Pinpoint the cell where the given text exists, returning its (x, y) midpoint coordinate. 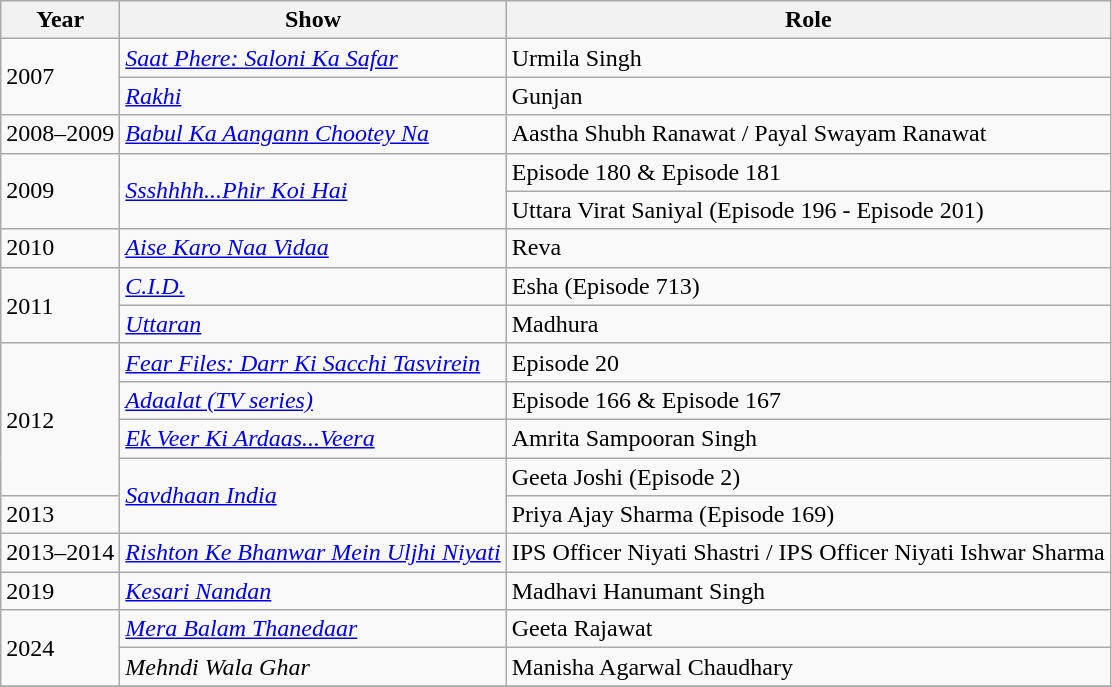
Show (313, 20)
Priya Ajay Sharma (Episode 169) (808, 515)
Geeta Joshi (Episode 2) (808, 477)
Reva (808, 248)
2007 (60, 77)
Episode 20 (808, 362)
Uttaran (313, 324)
Fear Files: Darr Ki Sacchi Tasvirein (313, 362)
Urmila Singh (808, 58)
IPS Officer Niyati Shastri / IPS Officer Niyati Ishwar Sharma (808, 553)
Year (60, 20)
Mera Balam Thanedaar (313, 629)
2008–2009 (60, 134)
Madhura (808, 324)
2011 (60, 305)
2019 (60, 591)
Mehndi Wala Ghar (313, 667)
Uttara Virat Saniyal (Episode 196 - Episode 201) (808, 210)
Manisha Agarwal Chaudhary (808, 667)
Rishton Ke Bhanwar Mein Uljhi Niyati (313, 553)
Madhavi Hanumant Singh (808, 591)
Kesari Nandan (313, 591)
Adaalat (TV series) (313, 400)
2012 (60, 419)
2013 (60, 515)
2024 (60, 648)
Aastha Shubh Ranawat / Payal Swayam Ranawat (808, 134)
Gunjan (808, 96)
Saat Phere: Saloni Ka Safar (313, 58)
Rakhi (313, 96)
Ek Veer Ki Ardaas...Veera (313, 438)
Role (808, 20)
C.I.D. (313, 286)
Episode 180 & Episode 181 (808, 172)
2013–2014 (60, 553)
Babul Ka Aangann Chootey Na (313, 134)
Episode 166 & Episode 167 (808, 400)
Ssshhhh...Phir Koi Hai (313, 191)
2010 (60, 248)
Amrita Sampooran Singh (808, 438)
2009 (60, 191)
Aise Karo Naa Vidaa (313, 248)
Savdhaan India (313, 496)
Geeta Rajawat (808, 629)
Esha (Episode 713) (808, 286)
